Determine the (x, y) coordinate at the center of the cell enclosing the given text.  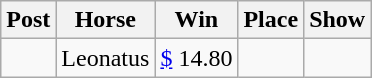
$ 14.80 (196, 58)
Place (271, 20)
Horse (106, 20)
Leonatus (106, 58)
Post (28, 20)
Win (196, 20)
Show (338, 20)
